Return the (x, y) coordinate for the center point of the cell that contains the specified text.  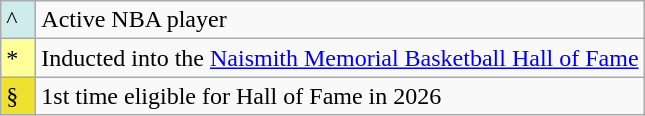
^ (18, 20)
* (18, 58)
Active NBA player (340, 20)
1st time eligible for Hall of Fame in 2026 (340, 96)
§ (18, 96)
Inducted into the Naismith Memorial Basketball Hall of Fame (340, 58)
